Return [X, Y] of the center of cell containing provided text 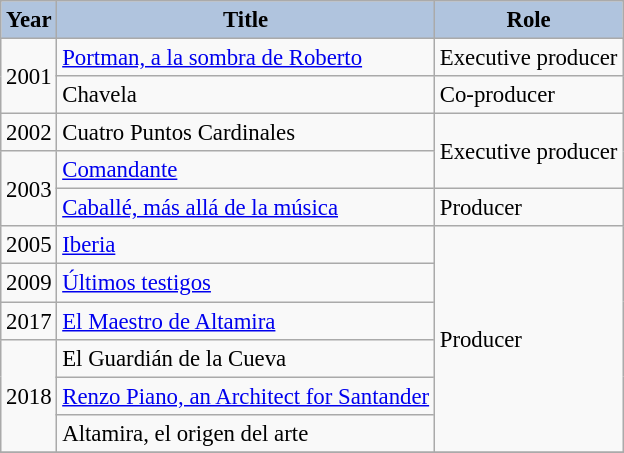
Cuatro Puntos Cardinales [246, 133]
Caballé, más allá de la música [246, 208]
2003 [29, 188]
Year [29, 20]
Renzo Piano, an Architect for Santander [246, 396]
2002 [29, 133]
2005 [29, 245]
El Guardián de la Cueva [246, 358]
2017 [29, 321]
Iberia [246, 245]
Portman, a la sombra de Roberto [246, 58]
2009 [29, 283]
Altamira, el origen del arte [246, 433]
Title [246, 20]
Comandante [246, 170]
Co-producer [528, 95]
Role [528, 20]
Chavela [246, 95]
Últimos testigos [246, 283]
2001 [29, 76]
El Maestro de Altamira [246, 321]
2018 [29, 396]
